Pinpoint the cell where the given text exists, returning its (x, y) midpoint coordinate. 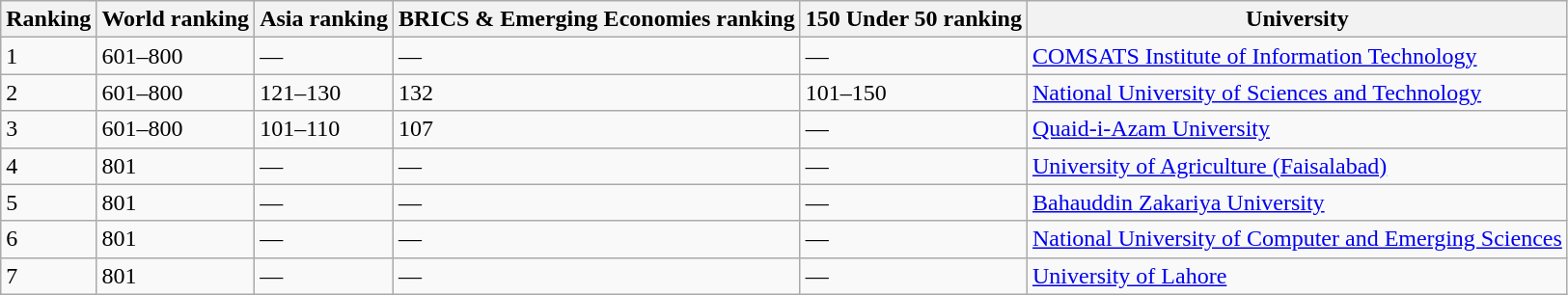
6 (48, 239)
4 (48, 166)
107 (596, 129)
2 (48, 93)
University of Lahore (1298, 276)
132 (596, 93)
7 (48, 276)
101–110 (324, 129)
150 Under 50 ranking (913, 19)
5 (48, 202)
University of Agriculture (Faisalabad) (1298, 166)
121–130 (324, 93)
Asia ranking (324, 19)
Bahauddin Zakariya University (1298, 202)
1 (48, 56)
3 (48, 129)
World ranking (176, 19)
BRICS & Emerging Economies ranking (596, 19)
University (1298, 19)
101–150 (913, 93)
Quaid-i-Azam University (1298, 129)
National University of Sciences and Technology (1298, 93)
COMSATS Institute of Information Technology (1298, 56)
Ranking (48, 19)
National University of Computer and Emerging Sciences (1298, 239)
